Pinpoint the cell where the given text exists, returning its (X, Y) midpoint coordinate. 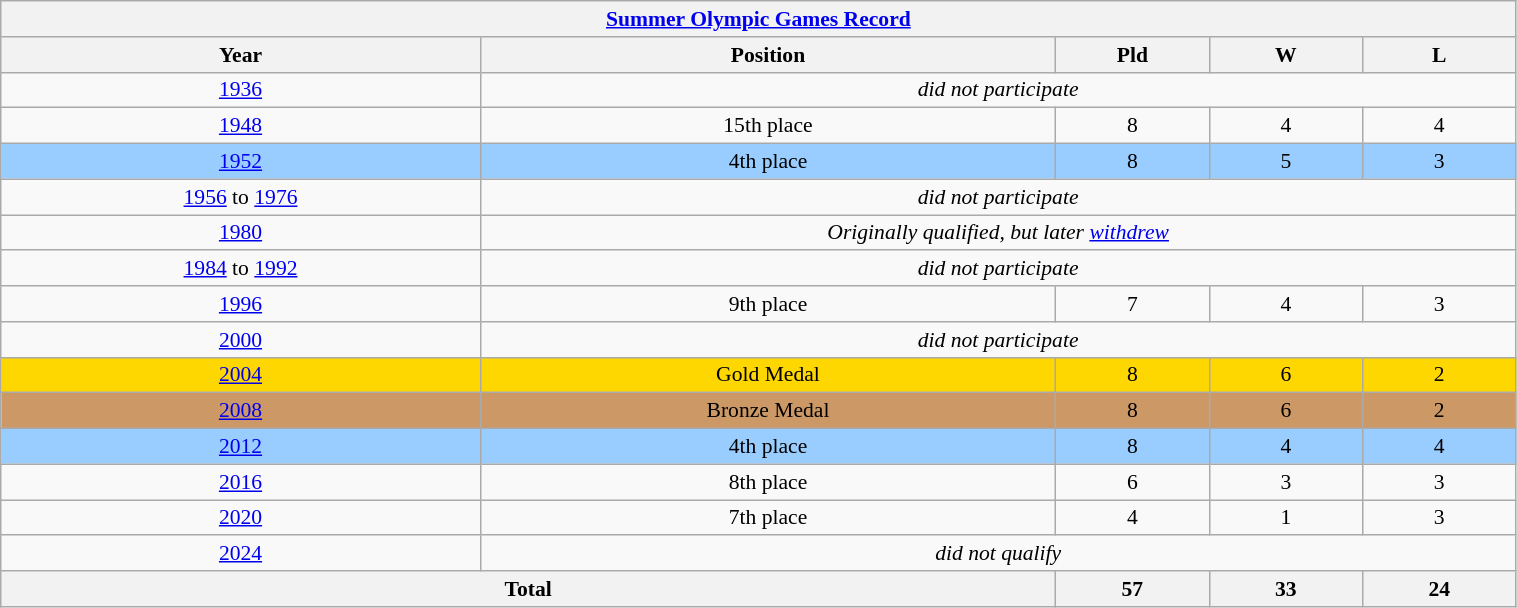
Bronze Medal (768, 411)
2024 (241, 554)
Year (241, 55)
8th place (768, 482)
Position (768, 55)
2012 (241, 447)
Total (528, 589)
1952 (241, 162)
Summer Olympic Games Record (758, 19)
L (1440, 55)
W (1286, 55)
1948 (241, 126)
2008 (241, 411)
1980 (241, 233)
Gold Medal (768, 375)
2000 (241, 340)
7th place (768, 518)
24 (1440, 589)
Originally qualified, but later withdrew (998, 233)
57 (1132, 589)
2004 (241, 375)
2020 (241, 518)
33 (1286, 589)
Pld (1132, 55)
1956 to 1976 (241, 197)
1996 (241, 304)
15th place (768, 126)
9th place (768, 304)
1984 to 1992 (241, 269)
1936 (241, 90)
5 (1286, 162)
did not qualify (998, 554)
7 (1132, 304)
2016 (241, 482)
1 (1286, 518)
